Capture the cell that displays the provided text and extract its [X, Y] central coordinate. 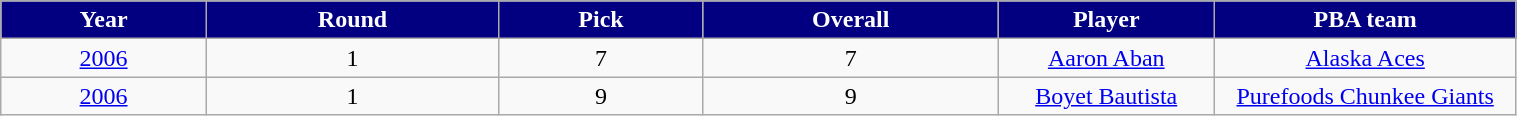
Year [104, 20]
Aaron Aban [1106, 58]
Alaska Aces [1365, 58]
Pick [602, 20]
PBA team [1365, 20]
Player [1106, 20]
Boyet Bautista [1106, 96]
Overall [850, 20]
Round [352, 20]
Purefoods Chunkee Giants [1365, 96]
